Determine the (X, Y) coordinate at the center of the cell enclosing the given text.  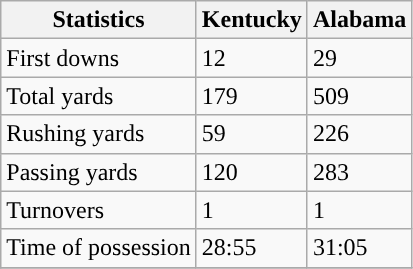
226 (359, 134)
179 (252, 96)
Alabama (359, 20)
59 (252, 134)
Time of possession (99, 248)
28:55 (252, 248)
First downs (99, 58)
120 (252, 172)
Kentucky (252, 20)
Total yards (99, 96)
283 (359, 172)
29 (359, 58)
12 (252, 58)
Turnovers (99, 210)
31:05 (359, 248)
Passing yards (99, 172)
509 (359, 96)
Statistics (99, 20)
Rushing yards (99, 134)
